Locate the cell with the specified text and output its (X, Y) center coordinate. 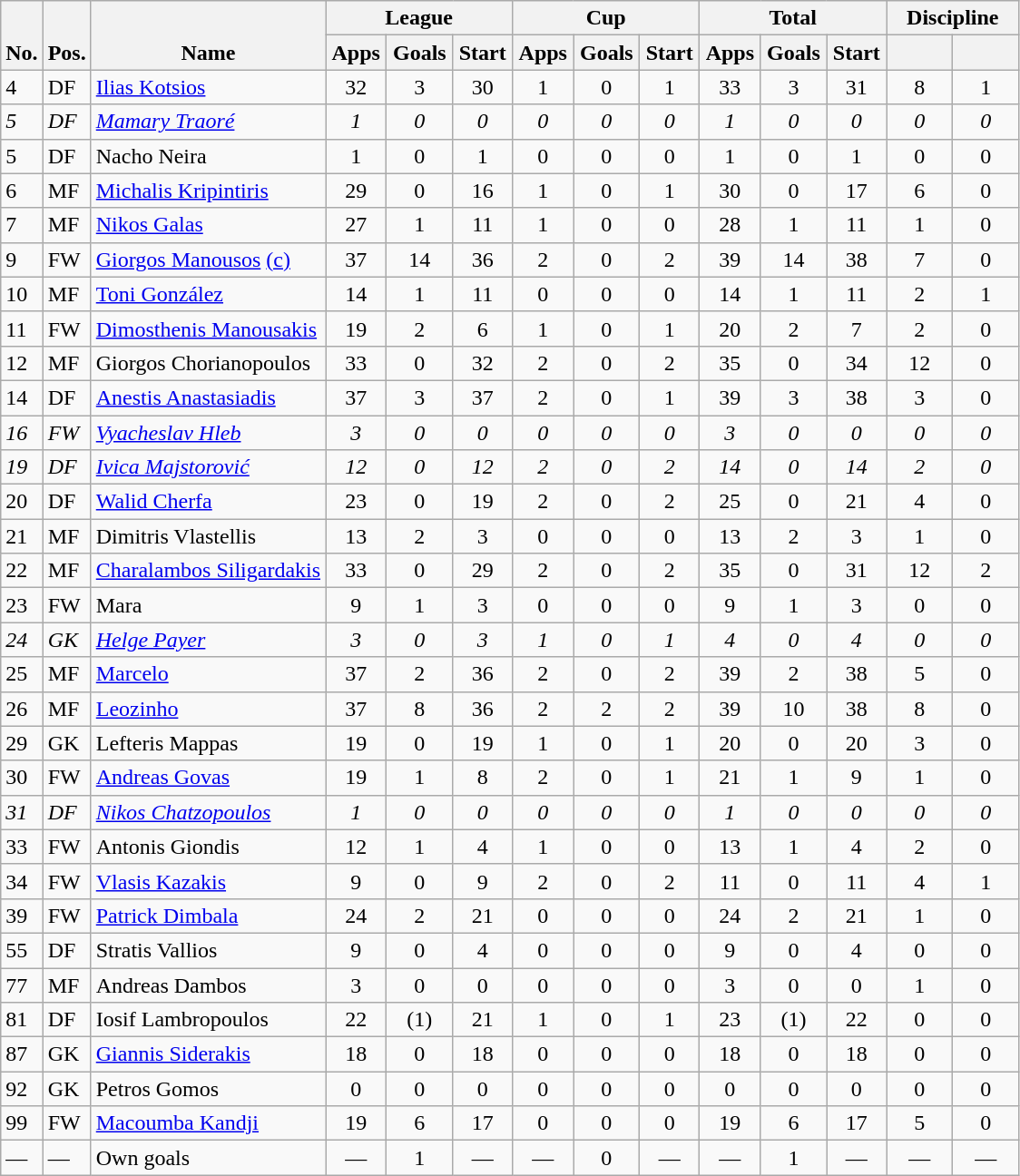
Giorgos Chorianopoulos (208, 363)
Cup (606, 18)
Giannis Siderakis (208, 1054)
Helge Payer (208, 640)
Mamary Traoré (208, 122)
Own goals (208, 1158)
Michalis Kripintiris (208, 191)
Giorgos Manousos (c) (208, 260)
27 (356, 225)
Iosif Lambropoulos (208, 1020)
Vyacheslav Hleb (208, 433)
Anestis Anastasiadis (208, 397)
Macoumba Kandji (208, 1123)
Leozinho (208, 709)
Petros Gomos (208, 1089)
87 (22, 1054)
Nacho Neira (208, 156)
81 (22, 1020)
26 (22, 709)
Dimitris Vlastellis (208, 536)
Lefteris Mappas (208, 743)
Total (793, 18)
Charalambos Siligardakis (208, 571)
Pos. (67, 35)
92 (22, 1089)
Ilias Kotsios (208, 87)
77 (22, 985)
Discipline (953, 18)
Nikos Galas (208, 225)
Mara (208, 605)
Marcelo (208, 674)
Stratis Vallios (208, 950)
Andreas Govas (208, 778)
28 (730, 225)
55 (22, 950)
Ivica Majstorović (208, 467)
League (419, 18)
Toni González (208, 294)
Antonis Giondis (208, 847)
Nikos Chatzopoulos (208, 812)
Dimosthenis Manousakis (208, 328)
No. (22, 35)
Vlasis Kazakis (208, 881)
Walid Cherfa (208, 502)
Name (208, 35)
Patrick Dimbala (208, 916)
99 (22, 1123)
Andreas Dambos (208, 985)
